Find where the given text appears and provide that cell's center as [X, Y] coordinate. 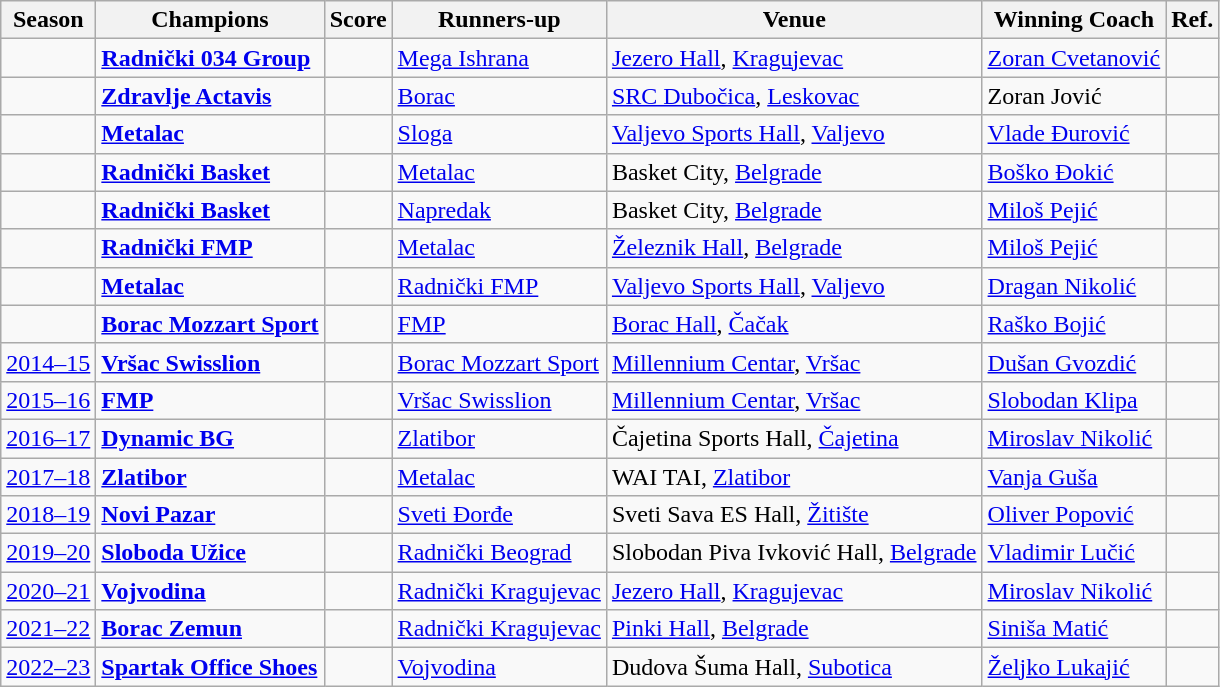
2018–19 [48, 515]
2016–17 [48, 438]
SRC Dubočica, Leskovac [794, 96]
2015–16 [48, 400]
Napredak [499, 210]
Slobodan Klipa [1074, 400]
Borac Zemun [210, 629]
Score [358, 20]
Železnik Hall, Belgrade [794, 248]
Sloga [499, 134]
2017–18 [48, 477]
Dynamic BG [210, 438]
Dragan Nikolić [1074, 286]
Vlade Đurović [1074, 134]
Winning Coach [1074, 20]
Dušan Gvozdić [1074, 362]
Radnički Beograd [499, 553]
Novi Pazar [210, 515]
Sveti Sava ES Hall, Žitište [794, 515]
Vladimir Lučić [1074, 553]
Pinki Hall, Belgrade [794, 629]
Vanja Guša [1074, 477]
Oliver Popović [1074, 515]
Mega Ishrana [499, 58]
2014–15 [48, 362]
Sveti Đorđe [499, 515]
Zoran Jović [1074, 96]
Siniša Matić [1074, 629]
Venue [794, 20]
Željko Lukajić [1074, 667]
Runners-up [499, 20]
Boško Đokić [1074, 172]
Dudova Šuma Hall, Subotica [794, 667]
Borac [499, 96]
2019–20 [48, 553]
Raško Bojić [1074, 324]
Season [48, 20]
Slobodan Piva Ivković Hall, Belgrade [794, 553]
Radnički 034 Group [210, 58]
Spartak Office Shoes [210, 667]
2022–23 [48, 667]
Čajetina Sports Hall, Čajetina [794, 438]
Champions [210, 20]
Zdravlje Actavis [210, 96]
Borac Hall, Čačak [794, 324]
Ref. [1192, 20]
2021–22 [48, 629]
Zoran Cvetanović [1074, 58]
Sloboda Užice [210, 553]
WAI TAI, Zlatibor [794, 477]
2020–21 [48, 591]
